Identify which cell holds the provided text, then report its (x, y) central coordinate. 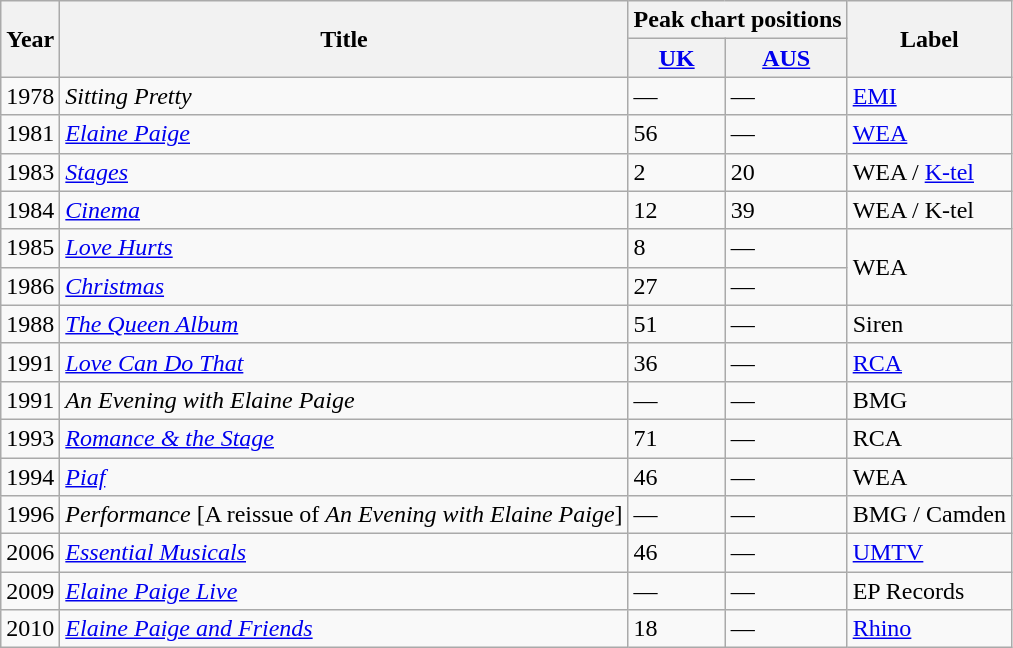
EP Records (929, 591)
8 (676, 248)
Cinema (344, 210)
Love Can Do That (344, 362)
1984 (30, 210)
BMG / Camden (929, 515)
1993 (30, 438)
Title (344, 39)
Year (30, 39)
1994 (30, 477)
56 (676, 134)
71 (676, 438)
Stages (344, 172)
1978 (30, 96)
AUS (786, 58)
Romance & the Stage (344, 438)
1996 (30, 515)
An Evening with Elaine Paige (344, 400)
1988 (30, 324)
BMG (929, 400)
Sitting Pretty (344, 96)
Elaine Paige Live (344, 591)
27 (676, 286)
2009 (30, 591)
EMI (929, 96)
51 (676, 324)
Essential Musicals (344, 553)
1983 (30, 172)
2010 (30, 629)
Love Hurts (344, 248)
Christmas (344, 286)
Piaf (344, 477)
36 (676, 362)
Rhino (929, 629)
The Queen Album (344, 324)
18 (676, 629)
UMTV (929, 553)
Label (929, 39)
39 (786, 210)
2 (676, 172)
1986 (30, 286)
Peak chart positions (738, 20)
1981 (30, 134)
Elaine Paige (344, 134)
Elaine Paige and Friends (344, 629)
Siren (929, 324)
2006 (30, 553)
1985 (30, 248)
UK (676, 58)
12 (676, 210)
Performance [A reissue of An Evening with Elaine Paige] (344, 515)
20 (786, 172)
